Scan for the cell matching the given text and deliver its [x, y] coordinate at center. 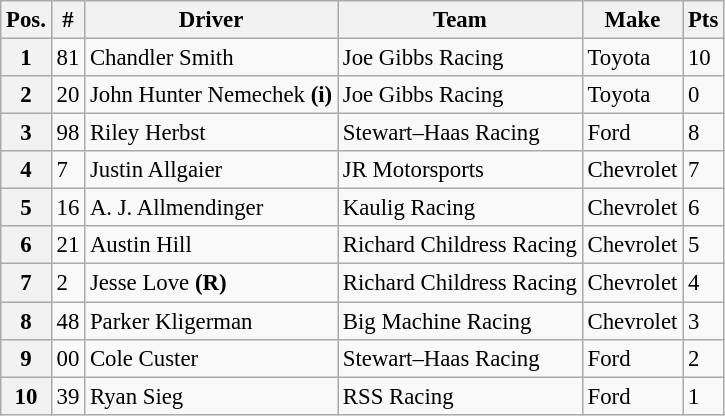
0 [704, 95]
A. J. Allmendinger [212, 208]
RSS Racing [460, 396]
Cole Custer [212, 358]
Team [460, 20]
Jesse Love (R) [212, 283]
48 [68, 321]
Riley Herbst [212, 133]
Justin Allgaier [212, 170]
Pos. [26, 20]
Ryan Sieg [212, 396]
Kaulig Racing [460, 208]
Pts [704, 20]
Austin Hill [212, 245]
21 [68, 245]
Parker Kligerman [212, 321]
Driver [212, 20]
00 [68, 358]
Make [632, 20]
John Hunter Nemechek (i) [212, 95]
9 [26, 358]
16 [68, 208]
98 [68, 133]
Chandler Smith [212, 58]
# [68, 20]
Big Machine Racing [460, 321]
20 [68, 95]
39 [68, 396]
JR Motorsports [460, 170]
81 [68, 58]
